Capture the cell that displays the provided text and extract its (X, Y) central coordinate. 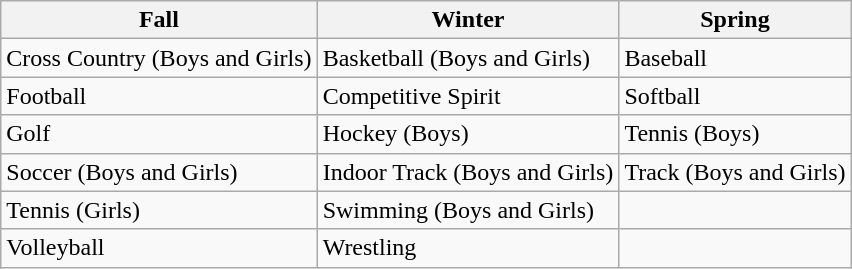
Softball (735, 96)
Winter (468, 20)
Tennis (Girls) (159, 210)
Cross Country (Boys and Girls) (159, 58)
Swimming (Boys and Girls) (468, 210)
Competitive Spirit (468, 96)
Wrestling (468, 248)
Spring (735, 20)
Track (Boys and Girls) (735, 172)
Basketball (Boys and Girls) (468, 58)
Fall (159, 20)
Golf (159, 134)
Indoor Track (Boys and Girls) (468, 172)
Football (159, 96)
Tennis (Boys) (735, 134)
Hockey (Boys) (468, 134)
Volleyball (159, 248)
Baseball (735, 58)
Soccer (Boys and Girls) (159, 172)
